Determine the [x, y] coordinate at the center of the cell enclosing the given text.  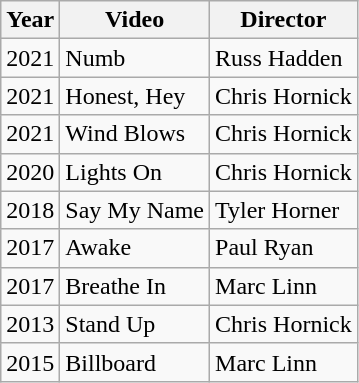
2015 [30, 362]
2018 [30, 210]
2013 [30, 324]
Wind Blows [135, 134]
Lights On [135, 172]
Stand Up [135, 324]
2020 [30, 172]
Say My Name [135, 210]
Billboard [135, 362]
Honest, Hey [135, 96]
Director [284, 20]
Breathe In [135, 286]
Numb [135, 58]
Russ Hadden [284, 58]
Year [30, 20]
Tyler Horner [284, 210]
Awake [135, 248]
Video [135, 20]
Paul Ryan [284, 248]
